From the cell containing the given text, extract its center point as (X, Y) coordinate. 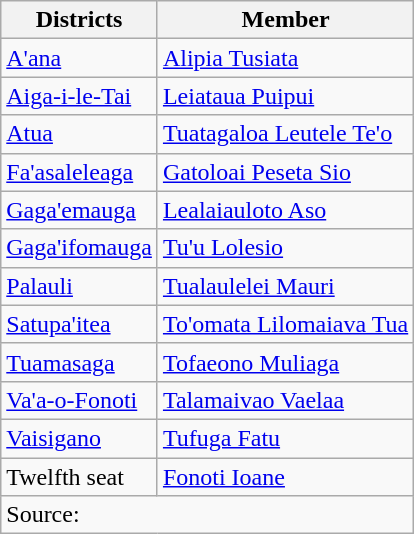
Twelfth seat (80, 477)
Tuamasaga (80, 362)
Lealaiauloto Aso (285, 210)
Tu'u Lolesio (285, 248)
Alipia Tusiata (285, 58)
Leiataua Puipui (285, 96)
Talamaivao Vaelaa (285, 400)
Gaga'emauga (80, 210)
A'ana (80, 58)
Atua (80, 134)
Source: (208, 515)
Fa'asaleleaga (80, 172)
Palauli (80, 286)
Tufuga Fatu (285, 438)
Tofaeono Muliaga (285, 362)
Gatoloai Peseta Sio (285, 172)
Vaisigano (80, 438)
Tuatagaloa Leutele Te'o (285, 134)
Fonoti Ioane (285, 477)
Gaga'ifomauga (80, 248)
Tualaulelei Mauri (285, 286)
Va'a-o-Fonoti (80, 400)
Member (285, 20)
Districts (80, 20)
Satupa'itea (80, 324)
To'omata Lilomaiava Tua (285, 324)
Aiga-i-le-Tai (80, 96)
